Find where the given text appears and provide that cell's center as (x, y) coordinate. 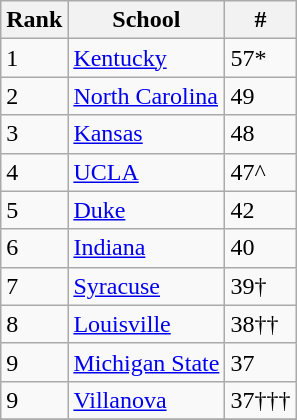
48 (260, 134)
Kentucky (146, 58)
Rank (34, 20)
2 (34, 96)
Indiana (146, 248)
Villanova (146, 400)
37 (260, 362)
3 (34, 134)
Michigan State (146, 362)
40 (260, 248)
UCLA (146, 172)
47^ (260, 172)
8 (34, 324)
Syracuse (146, 286)
Duke (146, 210)
7 (34, 286)
5 (34, 210)
49 (260, 96)
North Carolina (146, 96)
57* (260, 58)
Kansas (146, 134)
39† (260, 286)
# (260, 20)
42 (260, 210)
4 (34, 172)
37††† (260, 400)
Louisville (146, 324)
6 (34, 248)
School (146, 20)
38†† (260, 324)
1 (34, 58)
